Scan for the cell matching the given text and deliver its [x, y] coordinate at center. 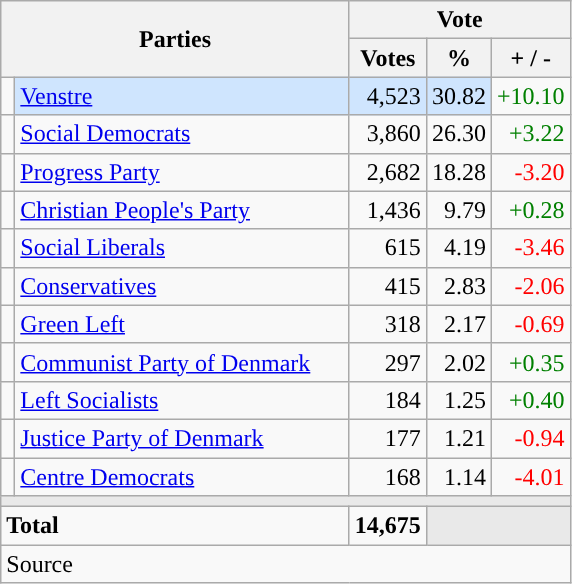
+ / - [530, 58]
+0.40 [530, 400]
2,682 [388, 172]
Conservatives [182, 286]
14,675 [388, 526]
318 [388, 324]
-0.69 [530, 324]
415 [388, 286]
184 [388, 400]
26.30 [458, 134]
Venstre [182, 96]
2.17 [458, 324]
-3.20 [530, 172]
9.79 [458, 210]
Communist Party of Denmark [182, 362]
4.19 [458, 248]
2.02 [458, 362]
-4.01 [530, 477]
Centre Democrats [182, 477]
297 [388, 362]
177 [388, 438]
168 [388, 477]
+0.35 [530, 362]
Social Democrats [182, 134]
Social Liberals [182, 248]
1.14 [458, 477]
-0.94 [530, 438]
% [458, 58]
Votes [388, 58]
1,436 [388, 210]
Left Socialists [182, 400]
Justice Party of Denmark [182, 438]
18.28 [458, 172]
Vote [460, 20]
Source [286, 564]
1.21 [458, 438]
2.83 [458, 286]
615 [388, 248]
4,523 [388, 96]
Total [176, 526]
30.82 [458, 96]
+3.22 [530, 134]
+0.28 [530, 210]
-2.06 [530, 286]
-3.46 [530, 248]
3,860 [388, 134]
Progress Party [182, 172]
+10.10 [530, 96]
1.25 [458, 400]
Green Left [182, 324]
Christian People's Party [182, 210]
Parties [176, 39]
